Determine the [x, y] coordinate at the center of the cell enclosing the given text.  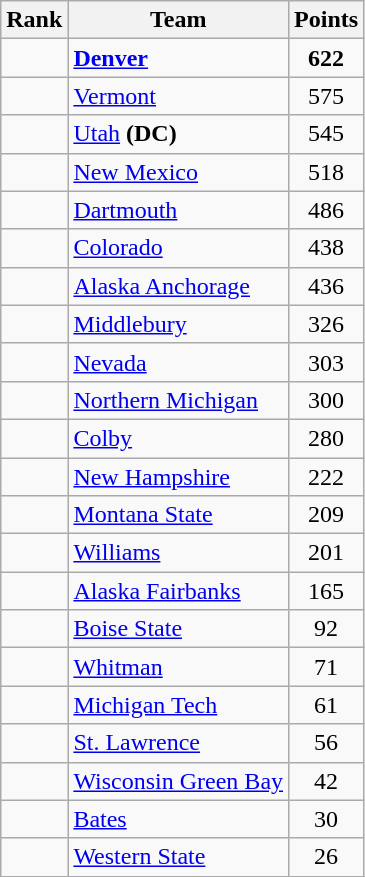
56 [326, 743]
Middlebury [178, 324]
Western State [178, 857]
518 [326, 172]
Williams [178, 553]
Nevada [178, 362]
436 [326, 286]
Vermont [178, 96]
26 [326, 857]
Dartmouth [178, 210]
280 [326, 438]
Boise State [178, 629]
209 [326, 515]
71 [326, 667]
St. Lawrence [178, 743]
Colby [178, 438]
326 [326, 324]
42 [326, 781]
222 [326, 477]
Rank [34, 20]
Whitman [178, 667]
Bates [178, 819]
545 [326, 134]
Wisconsin Green Bay [178, 781]
Alaska Anchorage [178, 286]
Colorado [178, 248]
Michigan Tech [178, 705]
438 [326, 248]
30 [326, 819]
303 [326, 362]
622 [326, 58]
Northern Michigan [178, 400]
61 [326, 705]
165 [326, 591]
486 [326, 210]
300 [326, 400]
Team [178, 20]
Alaska Fairbanks [178, 591]
Montana State [178, 515]
New Mexico [178, 172]
New Hampshire [178, 477]
Points [326, 20]
Utah (DC) [178, 134]
201 [326, 553]
Denver [178, 58]
92 [326, 629]
575 [326, 96]
